Capture the cell that displays the provided text and extract its [X, Y] central coordinate. 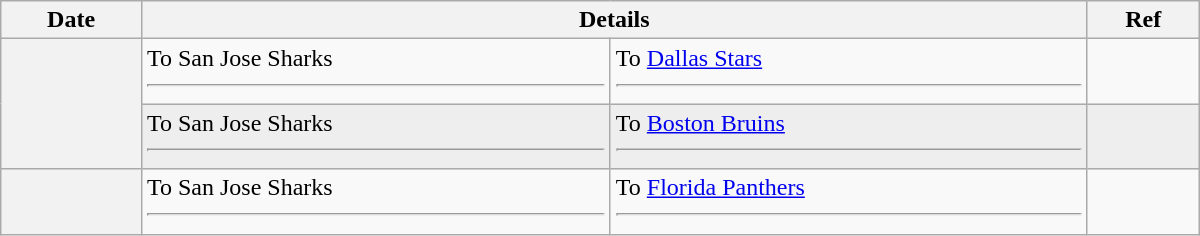
Details [614, 20]
To Dallas Stars [848, 72]
To Boston Bruins [848, 136]
Date [72, 20]
To Florida Panthers [848, 202]
Ref [1143, 20]
